Detect which cell encompasses the target text, then output its [X, Y] center coordinate. 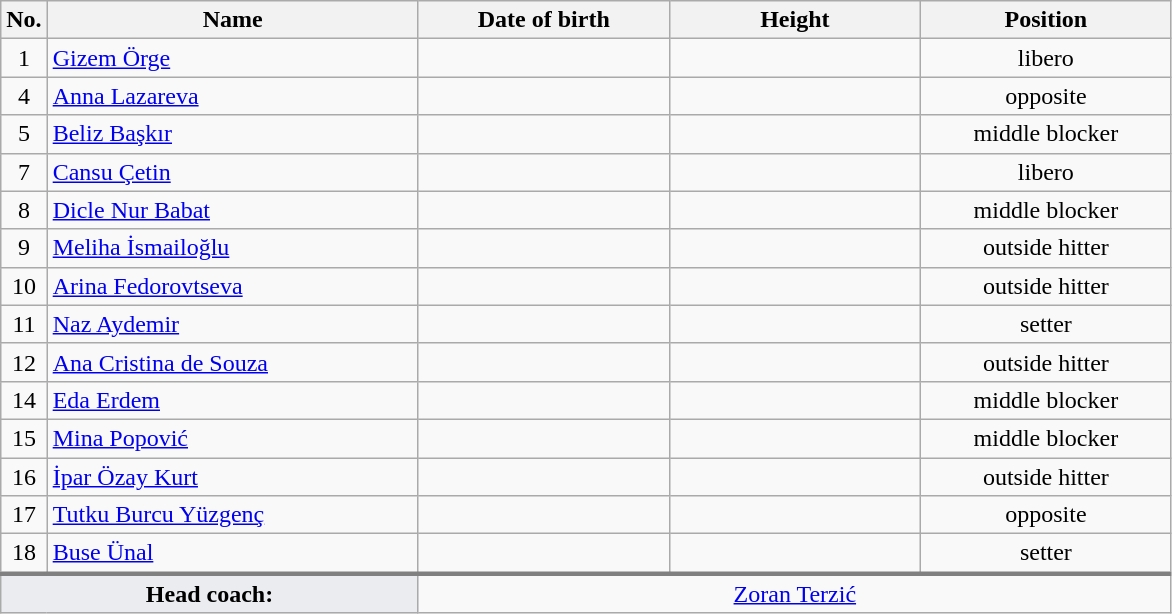
Naz Aydemir [232, 324]
Ana Cristina de Souza [232, 362]
Gizem Örge [232, 58]
Anna Lazareva [232, 96]
8 [24, 210]
10 [24, 286]
9 [24, 248]
Tutku Burcu Yüzgenç [232, 515]
18 [24, 554]
Name [232, 20]
11 [24, 324]
12 [24, 362]
Arina Fedorovtseva [232, 286]
Buse Ünal [232, 554]
1 [24, 58]
Height [794, 20]
Zoran Terzić [794, 593]
Dicle Nur Babat [232, 210]
Date of birth [544, 20]
İpar Özay Kurt [232, 477]
Head coach: [210, 593]
17 [24, 515]
16 [24, 477]
Beliz Başkır [232, 134]
15 [24, 438]
Position [1046, 20]
7 [24, 172]
14 [24, 400]
Mina Popović [232, 438]
4 [24, 96]
Eda Erdem [232, 400]
Meliha İsmailoğlu [232, 248]
Cansu Çetin [232, 172]
5 [24, 134]
No. [24, 20]
